Find where the given text appears and provide that cell's center as [x, y] coordinate. 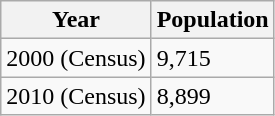
9,715 [212, 58]
2000 (Census) [76, 58]
8,899 [212, 96]
Year [76, 20]
Population [212, 20]
2010 (Census) [76, 96]
